Scan for the cell matching the given text and deliver its [X, Y] coordinate at center. 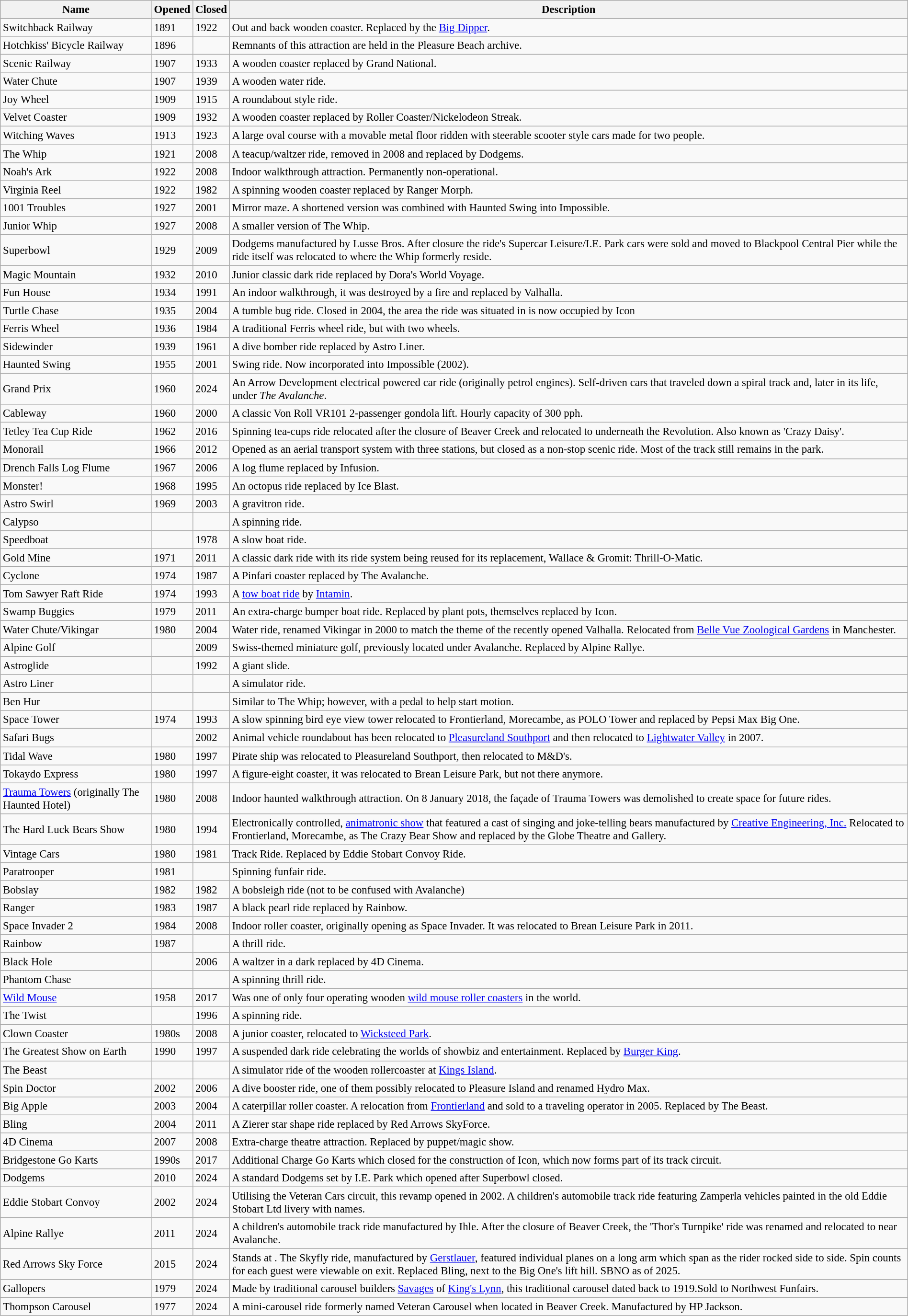
Closed [211, 10]
The Beast [76, 1070]
A caterpillar roller coaster. A relocation from Frontierland and sold to a traveling operator in 2005. Replaced by The Beast. [568, 1106]
Was one of only four operating wooden wild mouse roller coasters in the world. [568, 998]
A gravitron ride. [568, 504]
1934 [172, 293]
Swamp Buggies [76, 612]
Swing ride. Now incorporated into Impossible (2002). [568, 365]
A suspended dark ride celebrating the worlds of showbiz and entertainment. Replaced by Burger King. [568, 1052]
1991 [211, 293]
Indoor walkthrough attraction. Permanently non-operational. [568, 172]
Made by traditional carousel builders Savages of King's Lynn, this traditional carousel dated back to 1919.Sold to Northwest Funfairs. [568, 1289]
Phantom Chase [76, 980]
Out and back wooden coaster. Replaced by the Big Dipper. [568, 28]
Witching Waves [76, 136]
1935 [172, 310]
2012 [211, 450]
Haunted Swing [76, 365]
A classic dark ride with its ride system being reused for its replacement, Wallace & Gromit: Thrill-O-Matic. [568, 558]
Astroglide [76, 666]
2016 [211, 432]
Black Hole [76, 962]
1001 Troubles [76, 207]
Gallopers [76, 1289]
A dive booster ride, one of them possibly relocated to Pleasure Island and renamed Hydro Max. [568, 1088]
Trauma Towers (originally The Haunted Hotel) [76, 798]
Description [568, 10]
Hotchkiss' Bicycle Railway [76, 46]
A black pearl ride replaced by Rainbow. [568, 908]
Calypso [76, 522]
1929 [172, 250]
1921 [172, 154]
Superbowl [76, 250]
A spinning thrill ride. [568, 980]
Bridgestone Go Karts [76, 1160]
Junior classic dark ride replaced by Dora's World Voyage. [568, 275]
1936 [172, 329]
Water ride, renamed Vikingar in 2000 to match the theme of the recently opened Valhalla. Relocated from Belle Vue Zoological Gardens in Manchester. [568, 630]
Animal vehicle roundabout has been relocated to Pleasureland Southport and then relocated to Lightwater Valley in 2007. [568, 738]
Spin Doctor [76, 1088]
An extra-charge bumper boat ride. Replaced by plant pots, themselves replaced by Icon. [568, 612]
A waltzer in a dark replaced by 4D Cinema. [568, 962]
Noah's Ark [76, 172]
Swiss-themed miniature golf, previously located under Avalanche. Replaced by Alpine Rallye. [568, 648]
2000 [211, 413]
Sidewinder [76, 347]
Water Chute/Vikingar [76, 630]
A spinning wooden coaster replaced by Ranger Morph. [568, 190]
Tetley Tea Cup Ride [76, 432]
1958 [172, 998]
Safari Bugs [76, 738]
Tokaydo Express [76, 774]
A teacup/waltzer ride, removed in 2008 and replaced by Dodgems. [568, 154]
Rainbow [76, 944]
1923 [211, 136]
A large oval course with a movable metal floor ridden with steerable scooter style cars made for two people. [568, 136]
Joy Wheel [76, 100]
Dodgems [76, 1178]
Mirror maze. A shortened version was combined with Haunted Swing into Impossible. [568, 207]
Indoor roller coaster, originally opening as Space Invader. It was relocated to Brean Leisure Park in 2011. [568, 926]
1977 [172, 1307]
An octopus ride replaced by Ice Blast. [568, 486]
Turtle Chase [76, 310]
Monster! [76, 486]
A wooden coaster replaced by Grand National. [568, 64]
Tom Sawyer Raft Ride [76, 594]
A slow spinning bird eye view tower relocated to Frontierland, Morecambe, as POLO Tower and replaced by Pepsi Max Big One. [568, 720]
Speedboat [76, 540]
Space Tower [76, 720]
A Pinfari coaster replaced by The Avalanche. [568, 576]
A roundabout style ride. [568, 100]
Eddie Stobart Convoy [76, 1202]
1967 [172, 468]
A simulator ride of the wooden rollercoaster at Kings Island. [568, 1070]
A Zierer star shape ride replaced by Red Arrows SkyForce. [568, 1124]
A tow boat ride by Intamin. [568, 594]
1915 [211, 100]
Opened as an aerial transport system with three stations, but closed as a non-stop scenic ride. Most of the track still remains in the park. [568, 450]
Scenic Railway [76, 64]
Wild Mouse [76, 998]
1971 [172, 558]
Pirate ship was relocated to Pleasureland Southport, then relocated to M&D's. [568, 756]
A bobsleigh ride (not to be confused with Avalanche) [568, 890]
A classic Von Roll VR101 2-passenger gondola lift. Hourly capacity of 300 pph. [568, 413]
An indoor walkthrough, it was destroyed by a fire and replaced by Valhalla. [568, 293]
1962 [172, 432]
Switchback Railway [76, 28]
A log flume replaced by Infusion. [568, 468]
1961 [211, 347]
Vintage Cars [76, 854]
Bobslay [76, 890]
A mini-carousel ride formerly named Veteran Carousel when located in Beaver Creek. Manufactured by HP Jackson. [568, 1307]
Velvet Coaster [76, 117]
Opened [172, 10]
A simulator ride. [568, 684]
A wooden coaster replaced by Roller Coaster/Nickelodeon Streak. [568, 117]
Big Apple [76, 1106]
1990s [172, 1160]
The Hard Luck Bears Show [76, 829]
Space Invader 2 [76, 926]
Magic Mountain [76, 275]
Paratrooper [76, 872]
Grand Prix [76, 389]
1980s [172, 1034]
1978 [211, 540]
Clown Coaster [76, 1034]
Cyclone [76, 576]
Water Chute [76, 81]
Red Arrows Sky Force [76, 1265]
1983 [172, 908]
The Twist [76, 1016]
A figure-eight coaster, it was relocated to Brean Leisure Park, but not there anymore. [568, 774]
A thrill ride. [568, 944]
Fun House [76, 293]
Virginia Reel [76, 190]
Tidal Wave [76, 756]
4D Cinema [76, 1142]
A traditional Ferris wheel ride, but with two wheels. [568, 329]
Track Ride. Replaced by Eddie Stobart Convoy Ride. [568, 854]
1896 [172, 46]
1996 [211, 1016]
Junior Whip [76, 226]
1968 [172, 486]
A dive bomber ride replaced by Astro Liner. [568, 347]
A slow boat ride. [568, 540]
Remnants of this attraction are held in the Pleasure Beach archive. [568, 46]
A wooden water ride. [568, 81]
Monorail [76, 450]
Ferris Wheel [76, 329]
Astro Swirl [76, 504]
Bling [76, 1124]
1955 [172, 365]
Thompson Carousel [76, 1307]
Spinning funfair ride. [568, 872]
Alpine Rallye [76, 1233]
1933 [211, 64]
Gold Mine [76, 558]
Alpine Golf [76, 648]
1992 [211, 666]
Ben Hur [76, 702]
1995 [211, 486]
1913 [172, 136]
Cableway [76, 413]
Extra-charge theatre attraction. Replaced by puppet/magic show. [568, 1142]
1969 [172, 504]
Similar to The Whip; however, with a pedal to help start motion. [568, 702]
The Greatest Show on Earth [76, 1052]
1966 [172, 450]
A standard Dodgems set by I.E. Park which opened after Superbowl closed. [568, 1178]
2007 [172, 1142]
Spinning tea-cups ride relocated after the closure of Beaver Creek and relocated to underneath the Revolution. Also known as 'Crazy Daisy'. [568, 432]
Name [76, 10]
Ranger [76, 908]
Indoor haunted walkthrough attraction. On 8 January 2018, the façade of Trauma Towers was demolished to create space for future rides. [568, 798]
2015 [172, 1265]
1994 [211, 829]
The Whip [76, 154]
1990 [172, 1052]
A junior coaster, relocated to Wicksteed Park. [568, 1034]
A tumble bug ride. Closed in 2004, the area the ride was situated in is now occupied by Icon [568, 310]
Drench Falls Log Flume [76, 468]
1891 [172, 28]
Additional Charge Go Karts which closed for the construction of Icon, which now forms part of its track circuit. [568, 1160]
A smaller version of The Whip. [568, 226]
Astro Liner [76, 684]
A giant slide. [568, 666]
